Pinpoint the cell where the given text exists, returning its [x, y] midpoint coordinate. 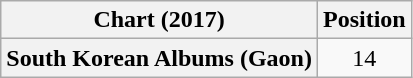
South Korean Albums (Gaon) [160, 58]
Chart (2017) [160, 20]
14 [364, 58]
Position [364, 20]
